Detect which cell encompasses the target text, then output its (x, y) center coordinate. 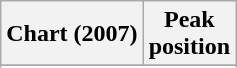
Peak position (189, 34)
Chart (2007) (72, 34)
